Extract the [X, Y] coordinate from the center of the cell holding the provided text.  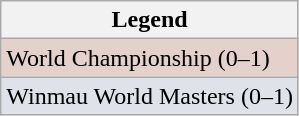
Legend [150, 20]
World Championship (0–1) [150, 58]
Winmau World Masters (0–1) [150, 96]
